Identify which cell holds the provided text, then report its (x, y) central coordinate. 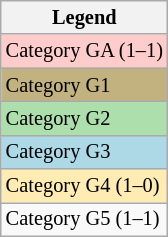
Category G4 (1–0) (84, 186)
Category G1 (84, 85)
Category G3 (84, 152)
Legend (84, 17)
Category G5 (1–1) (84, 219)
Category G2 (84, 118)
Category GA (1–1) (84, 51)
